Scan for the cell matching the given text and deliver its (x, y) coordinate at center. 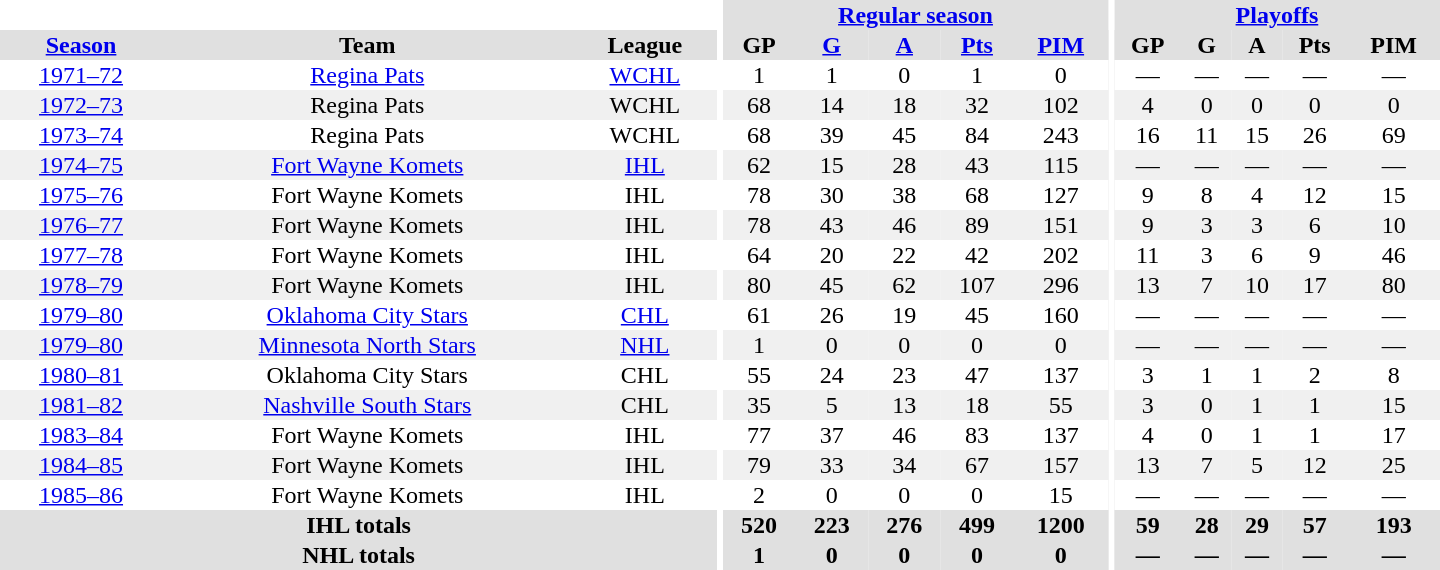
243 (1060, 135)
59 (1148, 525)
127 (1060, 195)
Season (81, 45)
24 (832, 375)
Team (367, 45)
69 (1394, 135)
1978–79 (81, 285)
22 (904, 255)
Playoffs (1277, 15)
39 (832, 135)
37 (832, 435)
Regular season (916, 15)
61 (760, 315)
47 (978, 375)
1975–76 (81, 195)
64 (760, 255)
32 (978, 105)
1980–81 (81, 375)
30 (832, 195)
25 (1394, 465)
499 (978, 525)
202 (1060, 255)
157 (1060, 465)
19 (904, 315)
1977–78 (81, 255)
16 (1148, 135)
35 (760, 405)
1976–77 (81, 225)
29 (1257, 525)
1973–74 (81, 135)
1985–86 (81, 495)
Nashville South Stars (367, 405)
1983–84 (81, 435)
34 (904, 465)
IHL totals (358, 525)
38 (904, 195)
151 (1060, 225)
1981–82 (81, 405)
1200 (1060, 525)
193 (1394, 525)
107 (978, 285)
Minnesota North Stars (367, 345)
57 (1314, 525)
42 (978, 255)
84 (978, 135)
102 (1060, 105)
223 (832, 525)
77 (760, 435)
67 (978, 465)
NHL (644, 345)
20 (832, 255)
79 (760, 465)
160 (1060, 315)
33 (832, 465)
14 (832, 105)
NHL totals (358, 555)
1971–72 (81, 75)
83 (978, 435)
520 (760, 525)
276 (904, 525)
23 (904, 375)
296 (1060, 285)
1972–73 (81, 105)
1984–85 (81, 465)
League (644, 45)
1974–75 (81, 165)
115 (1060, 165)
89 (978, 225)
